Capture the cell that displays the provided text and extract its (x, y) central coordinate. 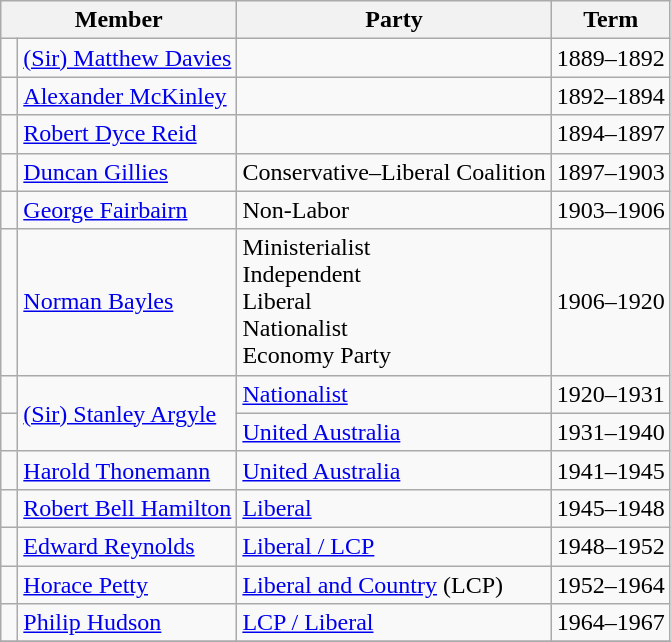
Liberal / LCP (394, 546)
Liberal (394, 508)
Duncan Gillies (128, 172)
George Fairbairn (128, 210)
1945–1948 (610, 508)
Term (610, 20)
Conservative–Liberal Coalition (394, 172)
1920–1931 (610, 394)
Non-Labor (394, 210)
1952–1964 (610, 585)
(Sir) Matthew Davies (128, 58)
Harold Thonemann (128, 470)
1889–1892 (610, 58)
1903–1906 (610, 210)
1964–1967 (610, 623)
LCP / Liberal (394, 623)
Liberal and Country (LCP) (394, 585)
Nationalist (394, 394)
1948–1952 (610, 546)
MinisterialistIndependentLiberalNationalistEconomy Party (394, 302)
Norman Bayles (128, 302)
1931–1940 (610, 432)
1941–1945 (610, 470)
Party (394, 20)
Robert Dyce Reid (128, 134)
Robert Bell Hamilton (128, 508)
(Sir) Stanley Argyle (128, 413)
Alexander McKinley (128, 96)
1892–1894 (610, 96)
1897–1903 (610, 172)
Horace Petty (128, 585)
1906–1920 (610, 302)
Philip Hudson (128, 623)
1894–1897 (610, 134)
Edward Reynolds (128, 546)
Member (119, 20)
